Detect which cell encompasses the target text, then output its (x, y) center coordinate. 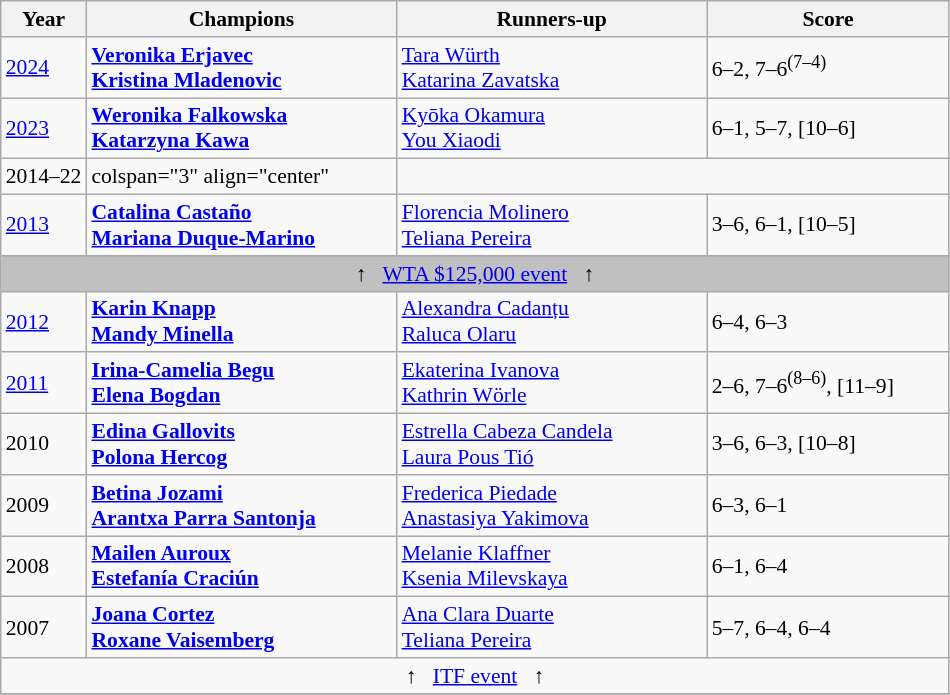
6–1, 6–4 (828, 566)
Irina-Camelia Begu Elena Bogdan (241, 384)
2013 (44, 226)
↑ WTA $125,000 event ↑ (476, 274)
2007 (44, 628)
Betina Jozami Arantxa Parra Santonja (241, 506)
3–6, 6–1, [10–5] (828, 226)
Veronika Erjavec Kristina Mladenovic (241, 68)
colspan="3" align="center" (241, 177)
2023 (44, 128)
5–7, 6–4, 6–4 (828, 628)
2008 (44, 566)
2012 (44, 322)
Mailen Auroux Estefanía Craciún (241, 566)
Runners-up (552, 19)
Melanie Klaffner Ksenia Milevskaya (552, 566)
Weronika Falkowska Katarzyna Kawa (241, 128)
6–3, 6–1 (828, 506)
Ana Clara Duarte Teliana Pereira (552, 628)
2–6, 7–6(8–6), [11–9] (828, 384)
Karin Knapp Mandy Minella (241, 322)
Frederica Piedade Anastasiya Yakimova (552, 506)
2011 (44, 384)
Joana Cortez Roxane Vaisemberg (241, 628)
6–2, 7–6(7–4) (828, 68)
3–6, 6–3, [10–8] (828, 444)
6–1, 5–7, [10–6] (828, 128)
Alexandra Cadanțu Raluca Olaru (552, 322)
↑ ITF event ↑ (476, 676)
Florencia Molinero Teliana Pereira (552, 226)
Catalina Castaño Mariana Duque-Marino (241, 226)
Estrella Cabeza Candela Laura Pous Tió (552, 444)
2009 (44, 506)
2014–22 (44, 177)
Tara Würth Katarina Zavatska (552, 68)
2024 (44, 68)
Kyōka Okamura You Xiaodi (552, 128)
Score (828, 19)
Ekaterina Ivanova Kathrin Wörle (552, 384)
6–4, 6–3 (828, 322)
Edina Gallovits Polona Hercog (241, 444)
2010 (44, 444)
Champions (241, 19)
Year (44, 19)
